Extract the (x, y) coordinate from the center of the cell holding the provided text.  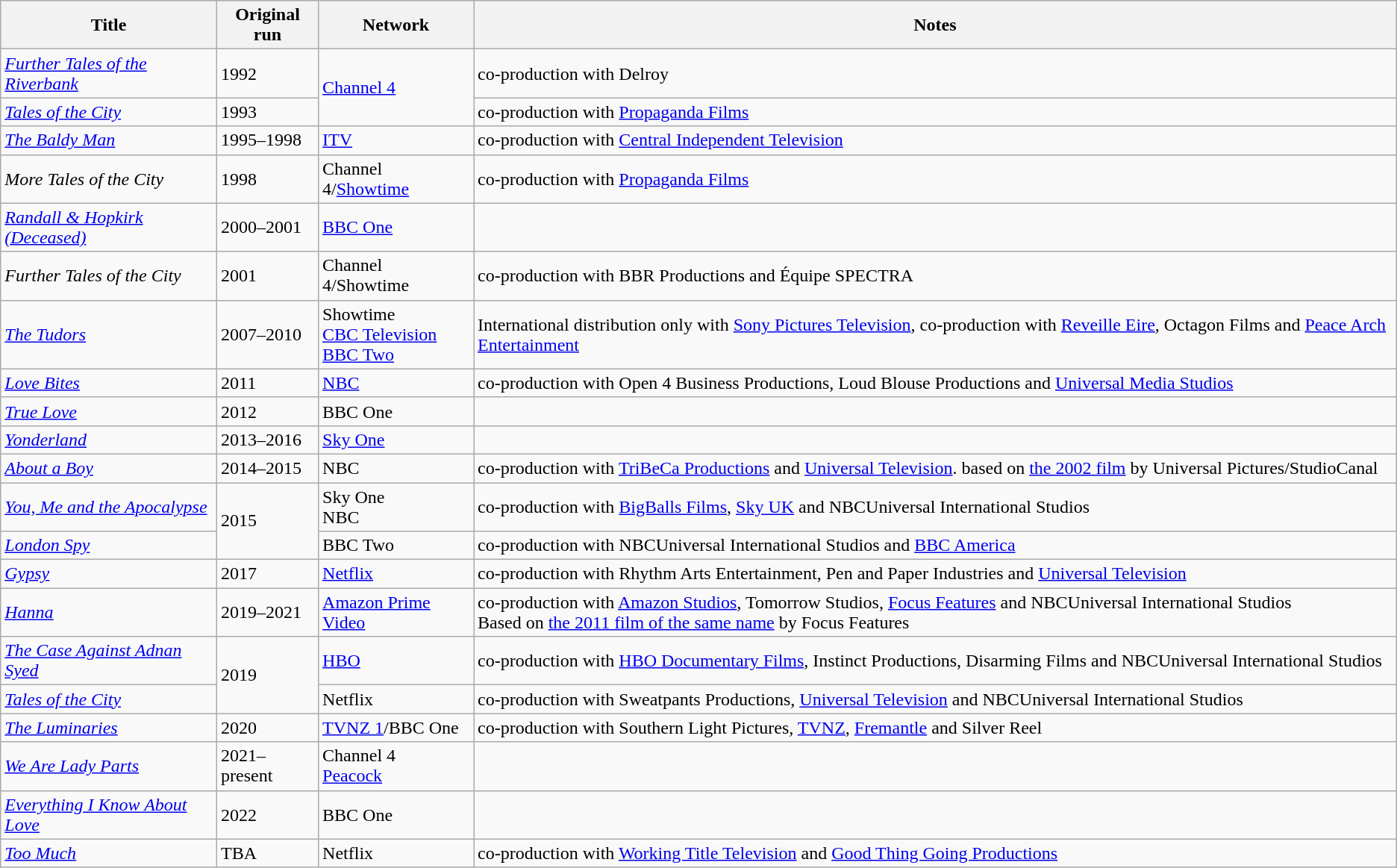
We Are Lady Parts (109, 766)
Gypsy (109, 574)
2000–2001 (267, 227)
1998 (267, 179)
co-production with Rhythm Arts Entertainment, Pen and Paper Industries and Universal Television (934, 574)
2019–2021 (267, 612)
ShowtimeCBC TelevisionBBC Two (396, 334)
co-production with NBCUniversal International Studios and BBC America (934, 546)
Channel 4 (396, 88)
co-production with Southern Light Pictures, TVNZ, Fremantle and Silver Reel (934, 728)
True Love (109, 411)
2017 (267, 574)
International distribution only with Sony Pictures Television, co-production with Reveille Eire, Octagon Films and Peace Arch Entertainment (934, 334)
co-production with Central Independent Television (934, 140)
Title (109, 25)
Too Much (109, 853)
Everything I Know About Love (109, 815)
Randall & Hopkirk (Deceased) (109, 227)
co-production with TriBeCa Productions and Universal Television. based on the 2002 film by Universal Pictures/StudioCanal (934, 468)
co-production with Delroy (934, 73)
2021–present (267, 766)
1995–1998 (267, 140)
co-production with Sweatpants Productions, Universal Television and NBCUniversal International Studios (934, 699)
2019 (267, 675)
co-production with Open 4 Business Productions, Loud Blouse Productions and Universal Media Studios (934, 383)
co-production with HBO Documentary Films, Instinct Productions, Disarming Films and NBCUniversal International Studios (934, 661)
2011 (267, 383)
2014–2015 (267, 468)
The Case Against Adnan Syed (109, 661)
2007–2010 (267, 334)
1993 (267, 112)
1992 (267, 73)
London Spy (109, 546)
The Luminaries (109, 728)
Yonderland (109, 440)
About a Boy (109, 468)
BBC Two (396, 546)
2022 (267, 815)
ITV (396, 140)
Love Bites (109, 383)
Hanna (109, 612)
2001 (267, 276)
Notes (934, 25)
You, Me and the Apocalypse (109, 506)
The Tudors (109, 334)
TBA (267, 853)
Channel 4Peacock (396, 766)
HBO (396, 661)
2013–2016 (267, 440)
2015 (267, 521)
Network (396, 25)
2012 (267, 411)
co-production with BigBalls Films, Sky UK and NBCUniversal International Studios (934, 506)
TVNZ 1/BBC One (396, 728)
More Tales of the City (109, 179)
co-production with BBR Productions and Équipe SPECTRA (934, 276)
The Baldy Man (109, 140)
Further Tales of the Riverbank (109, 73)
Sky One (396, 440)
Further Tales of the City (109, 276)
Amazon Prime Video (396, 612)
co-production with Working Title Television and Good Thing Going Productions (934, 853)
Original run (267, 25)
2020 (267, 728)
Sky OneNBC (396, 506)
